Find where the given text appears and provide that cell's center as (X, Y) coordinate. 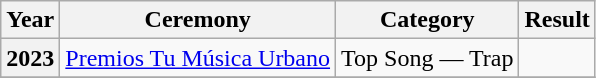
2023 (30, 58)
Category (428, 20)
Top Song — Trap (428, 58)
Premios Tu Música Urbano (198, 58)
Ceremony (198, 20)
Result (557, 20)
Year (30, 20)
